Extract the [X, Y] coordinate from the center of the cell holding the provided text.  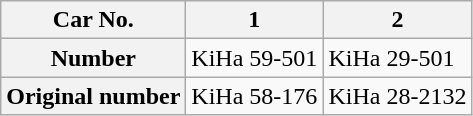
2 [398, 20]
KiHa 28-2132 [398, 96]
KiHa 58-176 [254, 96]
Number [94, 58]
KiHa 59-501 [254, 58]
KiHa 29-501 [398, 58]
1 [254, 20]
Original number [94, 96]
Car No. [94, 20]
